For the text-containing cell, return its midpoint in [x, y] coordinate format. 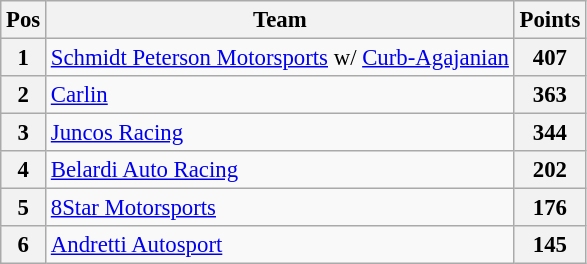
4 [24, 170]
Points [550, 20]
Schmidt Peterson Motorsports w/ Curb-Agajanian [280, 58]
2 [24, 95]
344 [550, 133]
363 [550, 95]
6 [24, 245]
202 [550, 170]
Carlin [280, 95]
145 [550, 245]
Team [280, 20]
8Star Motorsports [280, 208]
176 [550, 208]
Pos [24, 20]
1 [24, 58]
3 [24, 133]
Belardi Auto Racing [280, 170]
Andretti Autosport [280, 245]
5 [24, 208]
407 [550, 58]
Juncos Racing [280, 133]
